Output the (X, Y) coordinate of the center of the cell containing the given text.  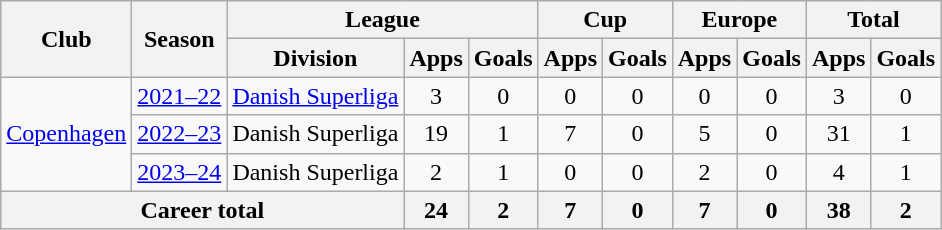
Season (180, 39)
31 (838, 134)
19 (436, 134)
Club (66, 39)
Copenhagen (66, 134)
38 (838, 210)
2023–24 (180, 172)
Division (316, 58)
24 (436, 210)
4 (838, 172)
Cup (605, 20)
Europe (739, 20)
Total (873, 20)
2022–23 (180, 134)
Career total (202, 210)
2021–22 (180, 96)
5 (704, 134)
League (382, 20)
